Extract the [x, y] coordinate from the center of the cell holding the provided text.  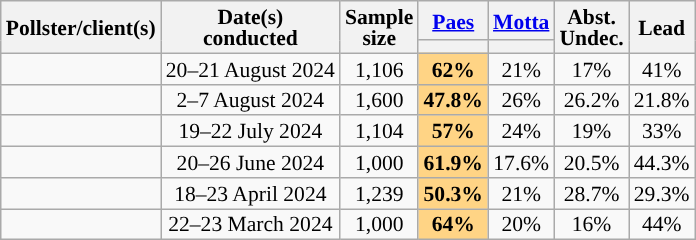
17.6% [521, 162]
Date(s)conducted [250, 27]
17% [591, 68]
19% [591, 132]
44.3% [662, 162]
1,106 [379, 68]
Paes [452, 20]
47.8% [452, 100]
20–26 June 2024 [250, 162]
61.9% [452, 162]
22–23 March 2024 [250, 224]
24% [521, 132]
Motta [521, 20]
50.3% [452, 194]
Samplesize [379, 27]
1,104 [379, 132]
20.5% [591, 162]
19–22 July 2024 [250, 132]
29.3% [662, 194]
1,600 [379, 100]
28.7% [591, 194]
Abst.Undec. [591, 27]
21.8% [662, 100]
20–21 August 2024 [250, 68]
18–23 April 2024 [250, 194]
16% [591, 224]
26.2% [591, 100]
64% [452, 224]
26% [521, 100]
20% [521, 224]
33% [662, 132]
44% [662, 224]
41% [662, 68]
1,239 [379, 194]
Lead [662, 27]
62% [452, 68]
2–7 August 2024 [250, 100]
57% [452, 132]
Pollster/client(s) [81, 27]
